Locate the cell with the specified text and output its (x, y) center coordinate. 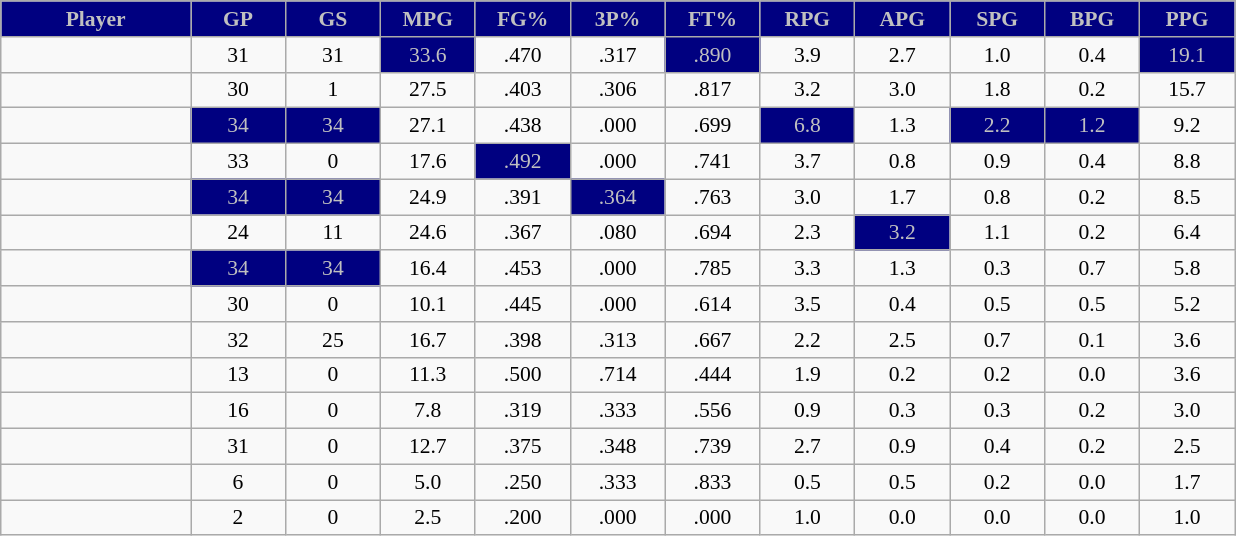
5.8 (1188, 269)
.453 (522, 269)
27.5 (428, 90)
.375 (522, 447)
6 (238, 482)
1.9 (808, 375)
11 (332, 233)
.699 (712, 126)
6.8 (808, 126)
.817 (712, 90)
24.6 (428, 233)
MPG (428, 19)
.667 (712, 340)
.556 (712, 411)
SPG (998, 19)
Player (96, 19)
BPG (1092, 19)
.200 (522, 518)
6.4 (1188, 233)
RPG (808, 19)
8.8 (1188, 162)
25 (332, 340)
16.7 (428, 340)
24 (238, 233)
.492 (522, 162)
3.9 (808, 55)
.398 (522, 340)
10.1 (428, 304)
3.3 (808, 269)
1.8 (998, 90)
GS (332, 19)
1.2 (1092, 126)
.319 (522, 411)
27.1 (428, 126)
FT% (712, 19)
FG% (522, 19)
.614 (712, 304)
7.8 (428, 411)
3.7 (808, 162)
8.5 (1188, 197)
13 (238, 375)
.250 (522, 482)
.317 (618, 55)
3P% (618, 19)
19.1 (1188, 55)
.500 (522, 375)
.445 (522, 304)
GP (238, 19)
.833 (712, 482)
11.3 (428, 375)
3.5 (808, 304)
.763 (712, 197)
APG (902, 19)
16 (238, 411)
15.7 (1188, 90)
17.6 (428, 162)
.714 (618, 375)
PPG (1188, 19)
.741 (712, 162)
16.4 (428, 269)
.438 (522, 126)
.444 (712, 375)
.694 (712, 233)
.739 (712, 447)
1.1 (998, 233)
.080 (618, 233)
2 (238, 518)
12.7 (428, 447)
33.6 (428, 55)
.367 (522, 233)
.364 (618, 197)
.306 (618, 90)
33 (238, 162)
2.3 (808, 233)
.890 (712, 55)
0.1 (1092, 340)
24.9 (428, 197)
32 (238, 340)
9.2 (1188, 126)
.348 (618, 447)
.403 (522, 90)
.391 (522, 197)
.313 (618, 340)
.785 (712, 269)
5.2 (1188, 304)
.470 (522, 55)
1 (332, 90)
5.0 (428, 482)
